Return the [X, Y] coordinate for the center point of the cell that contains the specified text.  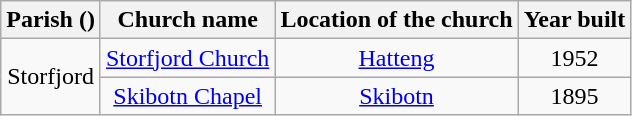
Parish () [51, 20]
Storfjord Church [187, 58]
1952 [574, 58]
Church name [187, 20]
1895 [574, 96]
Location of the church [396, 20]
Year built [574, 20]
Storfjord [51, 77]
Skibotn Chapel [187, 96]
Hatteng [396, 58]
Skibotn [396, 96]
